Return [X, Y] of the center of cell containing provided text 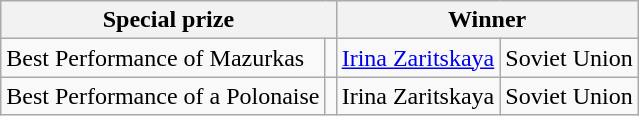
Best Performance of a Polonaise [163, 96]
Best Performance of Mazurkas [163, 58]
Winner [487, 20]
Special prize [168, 20]
